Return (X, Y) of the center of cell containing provided text 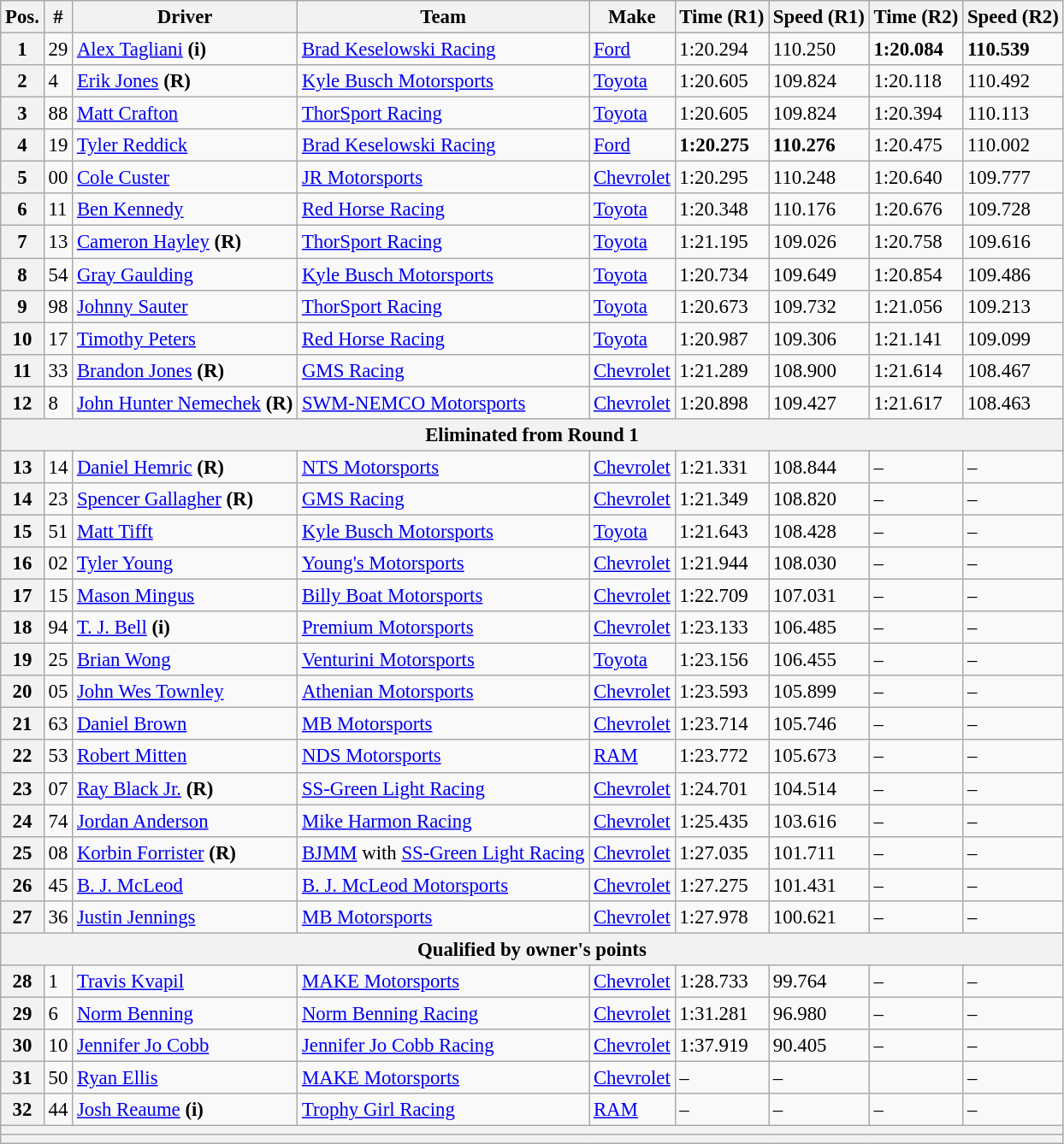
100.621 (819, 917)
54 (58, 274)
Norm Benning Racing (443, 1013)
Mason Mingus (185, 596)
05 (58, 692)
Erik Jones (R) (185, 81)
110.492 (1014, 81)
B. J. McLeod (185, 885)
Cole Custer (185, 178)
Josh Reaume (i) (185, 1110)
36 (58, 917)
104.514 (819, 788)
32 (22, 1110)
74 (58, 821)
Ryan Ellis (185, 1078)
110.176 (819, 209)
Jordan Anderson (185, 821)
Qualified by owner's points (532, 949)
1:25.435 (722, 821)
00 (58, 178)
Gray Gaulding (185, 274)
1:20.676 (916, 209)
108.463 (1014, 403)
90.405 (819, 1046)
101.431 (819, 885)
110.250 (819, 50)
BJMM with SS-Green Light Racing (443, 852)
Norm Benning (185, 1013)
3 (22, 114)
1:21.617 (916, 403)
Athenian Motorsports (443, 692)
33 (58, 370)
88 (58, 114)
1:21.195 (722, 242)
44 (58, 1110)
1:20.295 (722, 178)
105.746 (819, 724)
1:20.640 (916, 178)
109.213 (1014, 306)
Johnny Sauter (185, 306)
109.427 (819, 403)
Pos. (22, 17)
1:21.349 (722, 499)
1:24.701 (722, 788)
96.980 (819, 1013)
02 (58, 563)
30 (22, 1046)
26 (22, 885)
63 (58, 724)
Justin Jennings (185, 917)
Time (R1) (722, 17)
108.428 (819, 531)
1:20.758 (916, 242)
Matt Tifft (185, 531)
07 (58, 788)
1:21.141 (916, 339)
110.002 (1014, 145)
Jennifer Jo Cobb (185, 1046)
1:27.275 (722, 885)
109.486 (1014, 274)
99.764 (819, 982)
1:20.673 (722, 306)
1:28.733 (722, 982)
101.711 (819, 852)
# (58, 17)
108.844 (819, 467)
1:23.156 (722, 660)
27 (22, 917)
1:20.475 (916, 145)
1:23.593 (722, 692)
1:20.275 (722, 145)
107.031 (819, 596)
50 (58, 1078)
Ray Black Jr. (R) (185, 788)
98 (58, 306)
105.899 (819, 692)
JR Motorsports (443, 178)
Team (443, 17)
106.485 (819, 628)
Driver (185, 17)
Korbin Forrister (R) (185, 852)
1:37.919 (722, 1046)
Timothy Peters (185, 339)
110.113 (1014, 114)
2 (22, 81)
106.455 (819, 660)
1:20.898 (722, 403)
20 (22, 692)
1:20.084 (916, 50)
SS-Green Light Racing (443, 788)
109.649 (819, 274)
21 (22, 724)
94 (58, 628)
John Hunter Nemechek (R) (185, 403)
Speed (R2) (1014, 17)
31 (22, 1078)
1:21.614 (916, 370)
18 (22, 628)
1:20.734 (722, 274)
Brian Wong (185, 660)
1:21.643 (722, 531)
1:20.294 (722, 50)
Make (632, 17)
108.467 (1014, 370)
Eliminated from Round 1 (532, 435)
108.030 (819, 563)
109.099 (1014, 339)
Ben Kennedy (185, 209)
Trophy Girl Racing (443, 1110)
Venturini Motorsports (443, 660)
Premium Motorsports (443, 628)
Brandon Jones (R) (185, 370)
9 (22, 306)
1:23.133 (722, 628)
Billy Boat Motorsports (443, 596)
1:20.118 (916, 81)
103.616 (819, 821)
Young's Motorsports (443, 563)
Daniel Brown (185, 724)
110.539 (1014, 50)
1:22.709 (722, 596)
Jennifer Jo Cobb Racing (443, 1046)
Mike Harmon Racing (443, 821)
109.026 (819, 242)
Travis Kvapil (185, 982)
109.306 (819, 339)
1:27.035 (722, 852)
SWM-NEMCO Motorsports (443, 403)
Daniel Hemric (R) (185, 467)
1:23.772 (722, 757)
110.276 (819, 145)
109.616 (1014, 242)
Tyler Reddick (185, 145)
Tyler Young (185, 563)
Spencer Gallagher (R) (185, 499)
NTS Motorsports (443, 467)
1:21.289 (722, 370)
108.820 (819, 499)
1:20.854 (916, 274)
5 (22, 178)
109.728 (1014, 209)
Robert Mitten (185, 757)
1:27.978 (722, 917)
51 (58, 531)
16 (22, 563)
Cameron Hayley (R) (185, 242)
Time (R2) (916, 17)
08 (58, 852)
T. J. Bell (i) (185, 628)
109.777 (1014, 178)
1:23.714 (722, 724)
Alex Tagliani (i) (185, 50)
7 (22, 242)
28 (22, 982)
1:21.331 (722, 467)
45 (58, 885)
1:31.281 (722, 1013)
1:20.987 (722, 339)
53 (58, 757)
1:20.348 (722, 209)
1:21.056 (916, 306)
109.732 (819, 306)
24 (22, 821)
22 (22, 757)
Matt Crafton (185, 114)
110.248 (819, 178)
John Wes Townley (185, 692)
1:21.944 (722, 563)
12 (22, 403)
105.673 (819, 757)
B. J. McLeod Motorsports (443, 885)
Speed (R1) (819, 17)
108.900 (819, 370)
1:20.394 (916, 114)
NDS Motorsports (443, 757)
